Capture the cell that displays the provided text and extract its (X, Y) central coordinate. 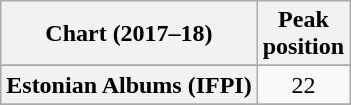
22 (303, 85)
Estonian Albums (IFPI) (129, 85)
Peakposition (303, 34)
Chart (2017–18) (129, 34)
